Find where the given text appears and provide that cell's center as (x, y) coordinate. 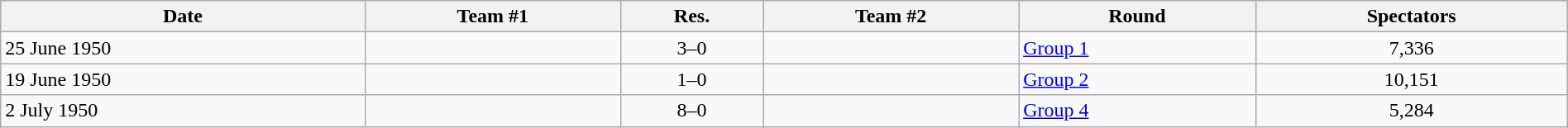
Team #1 (493, 17)
Group 4 (1137, 111)
Date (184, 17)
10,151 (1411, 79)
Team #2 (892, 17)
19 June 1950 (184, 79)
7,336 (1411, 48)
1–0 (691, 79)
8–0 (691, 111)
25 June 1950 (184, 48)
Res. (691, 17)
Round (1137, 17)
5,284 (1411, 111)
Spectators (1411, 17)
2 July 1950 (184, 111)
3–0 (691, 48)
Group 2 (1137, 79)
Group 1 (1137, 48)
